For the text-containing cell, return its midpoint in [X, Y] coordinate format. 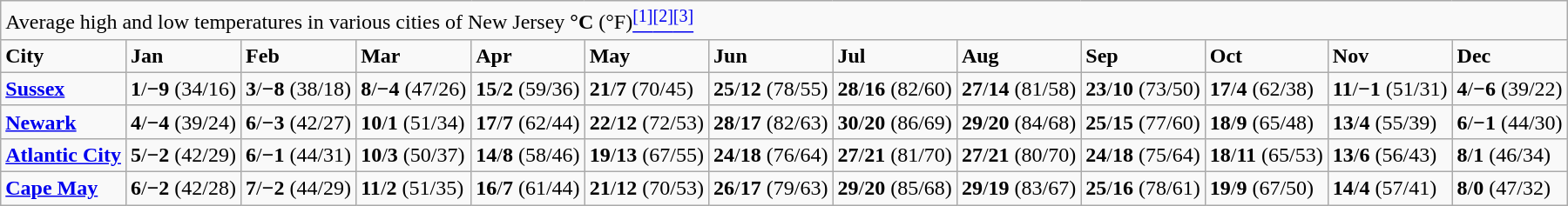
4/−4 (39/24) [183, 122]
May [646, 56]
Jul [895, 56]
Dec [1510, 56]
Newark [64, 122]
Feb [299, 56]
29/20 (84/68) [1018, 122]
11/2 (51/35) [414, 189]
17/4 (62/38) [1267, 89]
19/13 (67/55) [646, 155]
3/−8 (38/18) [299, 89]
23/10 (73/50) [1143, 89]
City [64, 56]
28/17 (82/63) [771, 122]
21/12 (70/53) [646, 189]
14/8 (58/46) [528, 155]
22/12 (72/53) [646, 122]
27/21 (81/70) [895, 155]
28/16 (82/60) [895, 89]
16/7 (61/44) [528, 189]
30/20 (86/69) [895, 122]
21/7 (70/45) [646, 89]
8/−4 (47/26) [414, 89]
10/1 (51/34) [414, 122]
17/7 (62/44) [528, 122]
18/11 (65/53) [1267, 155]
29/19 (83/67) [1018, 189]
Aug [1018, 56]
Jun [771, 56]
11/−1 (51/31) [1390, 89]
Nov [1390, 56]
14/4 (57/41) [1390, 189]
Sep [1143, 56]
Atlantic City [64, 155]
15/2 (59/36) [528, 89]
5/−2 (42/29) [183, 155]
19/9 (67/50) [1267, 189]
Average high and low temperatures in various cities of New Jersey °C (°F)[1][2][3] [784, 21]
27/14 (81/58) [1018, 89]
1/−9 (34/16) [183, 89]
4/−6 (39/22) [1510, 89]
6/−1 (44/31) [299, 155]
25/16 (78/61) [1143, 189]
6/−1 (44/30) [1510, 122]
27/21 (80/70) [1018, 155]
24/18 (76/64) [771, 155]
Jan [183, 56]
8/0 (47/32) [1510, 189]
25/15 (77/60) [1143, 122]
Oct [1267, 56]
25/12 (78/55) [771, 89]
Mar [414, 56]
13/4 (55/39) [1390, 122]
Sussex [64, 89]
7/−2 (44/29) [299, 189]
6/−3 (42/27) [299, 122]
Cape May [64, 189]
8/1 (46/34) [1510, 155]
18/9 (65/48) [1267, 122]
6/−2 (42/28) [183, 189]
Apr [528, 56]
24/18 (75/64) [1143, 155]
13/6 (56/43) [1390, 155]
29/20 (85/68) [895, 189]
26/17 (79/63) [771, 189]
10/3 (50/37) [414, 155]
